Return [x, y] of the center of cell containing provided text 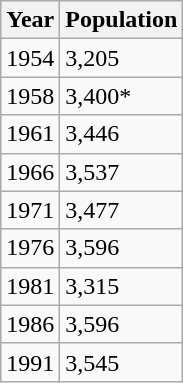
1971 [30, 210]
1986 [30, 324]
3,545 [122, 362]
Population [122, 20]
1981 [30, 286]
3,315 [122, 286]
3,446 [122, 134]
3,477 [122, 210]
1966 [30, 172]
1958 [30, 96]
3,400* [122, 96]
1961 [30, 134]
1991 [30, 362]
1976 [30, 248]
Year [30, 20]
3,205 [122, 58]
3,537 [122, 172]
1954 [30, 58]
